Detect which cell encompasses the target text, then output its (X, Y) center coordinate. 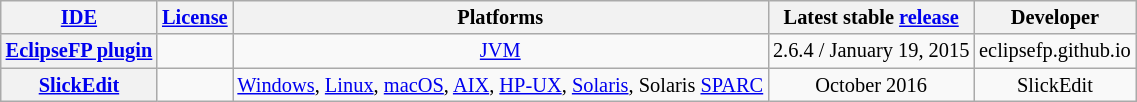
Latest stable release (871, 17)
2.6.4 / January 19, 2015 (871, 51)
IDE (79, 17)
eclipsefp.github.io (1054, 51)
JVM (500, 51)
Platforms (500, 17)
Developer (1054, 17)
Windows, Linux, macOS, AIX, HP-UX, Solaris, Solaris SPARC (500, 85)
EclipseFP plugin (79, 51)
October 2016 (871, 85)
License (194, 17)
